Provide the (X, Y) coordinate of the cell's center where the given text is located.  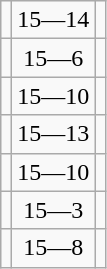
15—14 (54, 20)
15—8 (54, 248)
15—6 (54, 58)
15—13 (54, 134)
15—3 (54, 210)
